Detect which cell encompasses the target text, then output its (x, y) center coordinate. 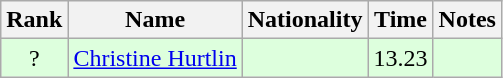
Time (400, 20)
13.23 (400, 58)
Rank (34, 20)
Christine Hurtlin (155, 58)
Notes (467, 20)
Nationality (305, 20)
? (34, 58)
Name (155, 20)
